For the text-containing cell, return its midpoint in (X, Y) coordinate format. 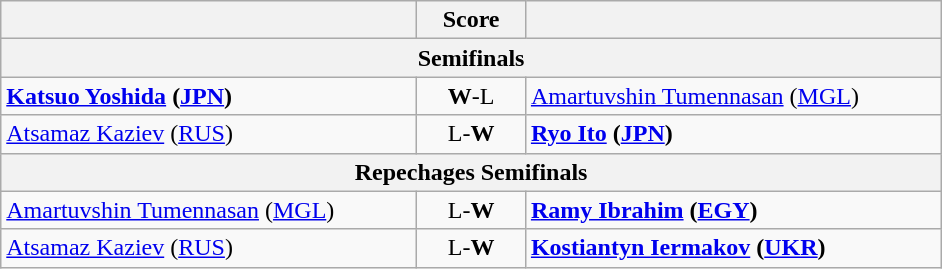
Ramy Ibrahim (EGY) (733, 210)
Ryo Ito (JPN) (733, 134)
Kostiantyn Iermakov (UKR) (733, 248)
Score (472, 20)
Semifinals (472, 58)
Katsuo Yoshida (JPN) (209, 96)
W-L (472, 96)
Repechages Semifinals (472, 172)
